Locate the cell with the specified text and output its (X, Y) center coordinate. 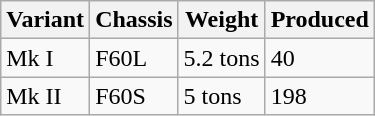
Produced (320, 20)
Chassis (134, 20)
Weight (222, 20)
Mk I (46, 58)
F60S (134, 96)
198 (320, 96)
F60L (134, 58)
40 (320, 58)
5 tons (222, 96)
Variant (46, 20)
5.2 tons (222, 58)
Mk II (46, 96)
